Provide the (X, Y) coordinate of the cell's center where the given text is located.  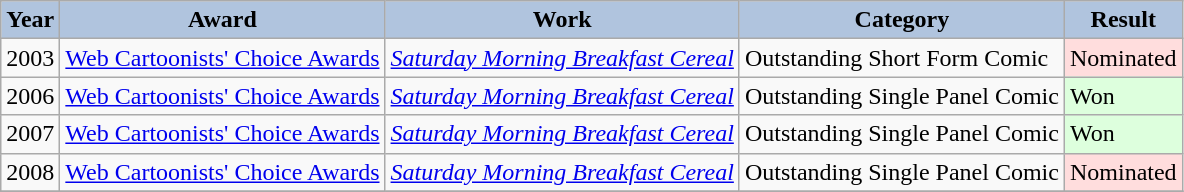
2008 (30, 172)
2007 (30, 134)
Year (30, 20)
Category (902, 20)
Award (222, 20)
2003 (30, 58)
Outstanding Short Form Comic (902, 58)
Result (1123, 20)
2006 (30, 96)
Work (562, 20)
